Extract the (x, y) coordinate from the center of the cell holding the provided text.  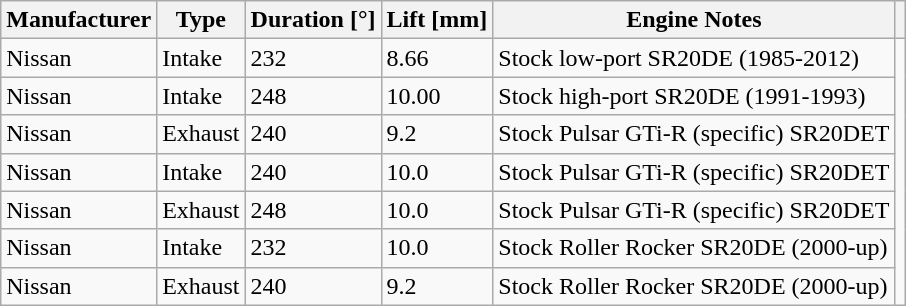
10.00 (437, 96)
Duration [°] (313, 20)
8.66 (437, 58)
Lift [mm] (437, 20)
Manufacturer (79, 20)
Engine Notes (694, 20)
Stock low-port SR20DE (1985-2012) (694, 58)
Type (201, 20)
Stock high-port SR20DE (1991-1993) (694, 96)
